Search for the cell housing the specified text and yield its (x, y) center coordinate. 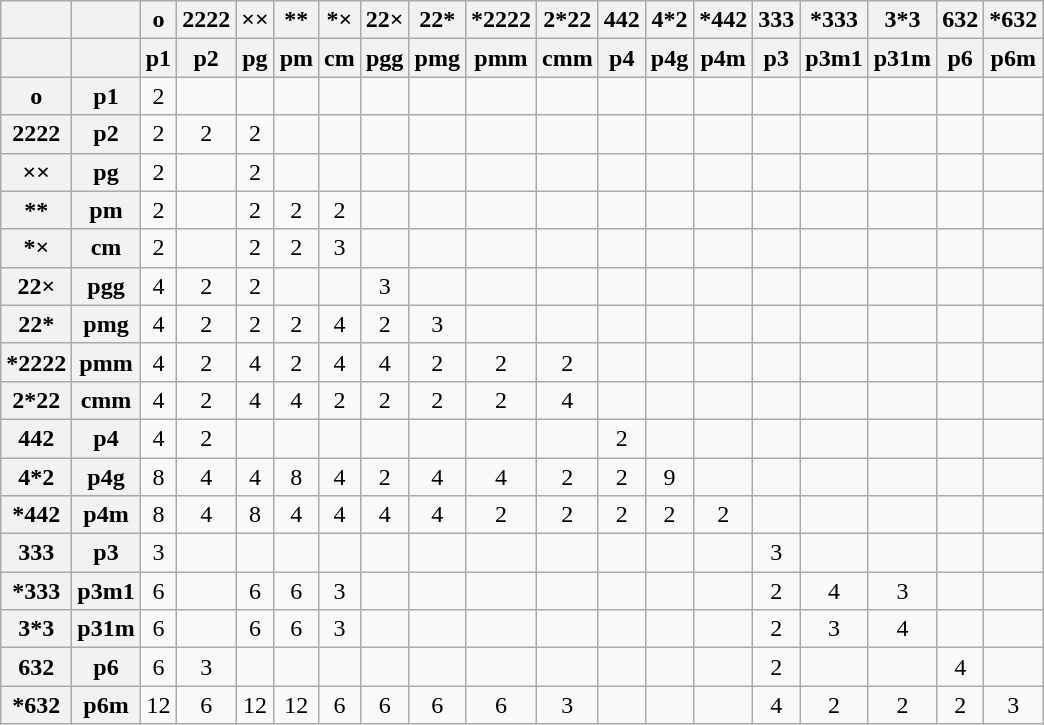
9 (669, 477)
